Identify which cell holds the provided text, then report its [x, y] central coordinate. 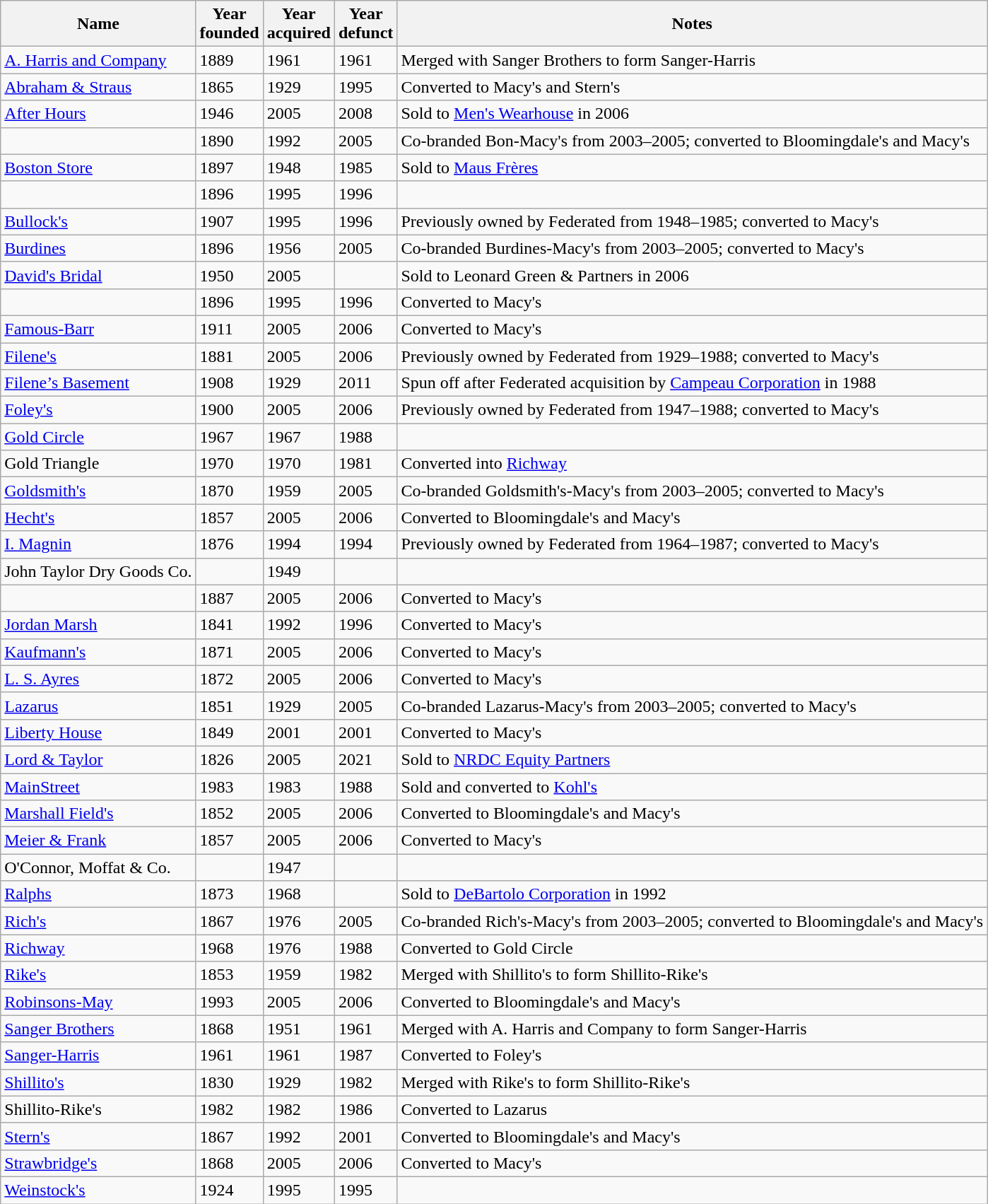
2021 [365, 759]
Gold Circle [98, 437]
Merged with Sanger Brothers to form Sanger-Harris [693, 60]
Richway [98, 948]
Sold to NRDC Equity Partners [693, 759]
Converted to Macy's and Stern's [693, 87]
A. Harris and Company [98, 60]
Lord & Taylor [98, 759]
Yearfounded [229, 24]
Name [98, 24]
Rike's [98, 975]
1908 [229, 383]
1900 [229, 410]
1924 [229, 1190]
1841 [229, 625]
Jordan Marsh [98, 625]
Hecht's [98, 518]
2011 [365, 383]
Liberty House [98, 732]
Boston Store [98, 168]
1873 [229, 894]
Sanger Brothers [98, 1029]
Merged with Rike's to form Shillito-Rike's [693, 1082]
Previously owned by Federated from 1964–1987; converted to Macy's [693, 544]
1948 [298, 168]
Merged with Shillito's to form Shillito-Rike's [693, 975]
1865 [229, 87]
Strawbridge's [98, 1163]
Sold to DeBartolo Corporation in 1992 [693, 894]
1826 [229, 759]
Marshall Field's [98, 814]
1881 [229, 356]
1852 [229, 814]
1853 [229, 975]
1849 [229, 732]
Co-branded Rich's-Macy's from 2003–2005; converted to Bloomingdale's and Macy's [693, 921]
Goldsmith's [98, 491]
1870 [229, 491]
1911 [229, 329]
1907 [229, 221]
1981 [365, 464]
1956 [298, 248]
1887 [229, 598]
Weinstock's [98, 1190]
Sold to Leonard Green & Partners in 2006 [693, 275]
Robinsons-May [98, 1002]
Abraham & Straus [98, 87]
Ralphs [98, 894]
1993 [229, 1002]
Spun off after Federated acquisition by Campeau Corporation in 1988 [693, 383]
MainStreet [98, 787]
Previously owned by Federated from 1948–1985; converted to Macy's [693, 221]
Gold Triangle [98, 464]
Filene’s Basement [98, 383]
I. Magnin [98, 544]
Sold to Maus Frères [693, 168]
Converted into Richway [693, 464]
1830 [229, 1082]
Rich's [98, 921]
Merged with A. Harris and Company to form Sanger-Harris [693, 1029]
1986 [365, 1109]
Famous-Barr [98, 329]
1987 [365, 1056]
1946 [229, 114]
Stern's [98, 1136]
John Taylor Dry Goods Co. [98, 571]
Burdines [98, 248]
1947 [298, 867]
Previously owned by Federated from 1947–1988; converted to Macy's [693, 410]
O'Connor, Moffat & Co. [98, 867]
Co-branded Bon-Macy's from 2003–2005; converted to Bloomingdale's and Macy's [693, 141]
Shillito-Rike's [98, 1109]
Notes [693, 24]
1851 [229, 706]
Sanger-Harris [98, 1056]
Bullock's [98, 221]
Yeardefunct [365, 24]
1872 [229, 679]
1950 [229, 275]
1889 [229, 60]
Co-branded Goldsmith's-Macy's from 2003–2005; converted to Macy's [693, 491]
Meier & Frank [98, 841]
1949 [298, 571]
Filene's [98, 356]
2008 [365, 114]
Converted to Gold Circle [693, 948]
L. S. Ayres [98, 679]
Kaufmann's [98, 652]
Previously owned by Federated from 1929–1988; converted to Macy's [693, 356]
1897 [229, 168]
Sold and converted to Kohl's [693, 787]
Shillito's [98, 1082]
1876 [229, 544]
Yearacquired [298, 24]
1951 [298, 1029]
1985 [365, 168]
David's Bridal [98, 275]
1890 [229, 141]
Converted to Lazarus [693, 1109]
Sold to Men's Wearhouse in 2006 [693, 114]
Converted to Foley's [693, 1056]
Lazarus [98, 706]
Co-branded Burdines-Macy's from 2003–2005; converted to Macy's [693, 248]
Co-branded Lazarus-Macy's from 2003–2005; converted to Macy's [693, 706]
1871 [229, 652]
Foley's [98, 410]
After Hours [98, 114]
